Locate the cell with the specified text and output its [x, y] center coordinate. 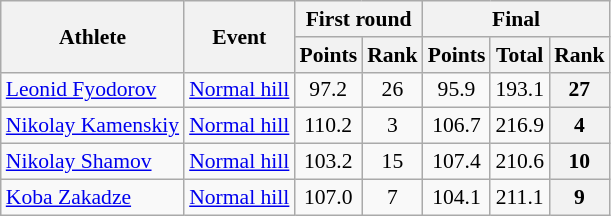
211.1 [520, 197]
4 [580, 126]
97.2 [328, 90]
107.4 [457, 162]
Leonid Fyodorov [92, 90]
193.1 [520, 90]
107.0 [328, 197]
10 [580, 162]
Nikolay Shamov [92, 162]
210.6 [520, 162]
Koba Zakadze [92, 197]
Athlete [92, 36]
3 [392, 126]
216.9 [520, 126]
9 [580, 197]
104.1 [457, 197]
15 [392, 162]
110.2 [328, 126]
Event [239, 36]
95.9 [457, 90]
Total [520, 55]
7 [392, 197]
First round [358, 19]
26 [392, 90]
106.7 [457, 126]
Nikolay Kamenskiy [92, 126]
Final [516, 19]
27 [580, 90]
103.2 [328, 162]
